Capture the cell that displays the provided text and extract its [X, Y] central coordinate. 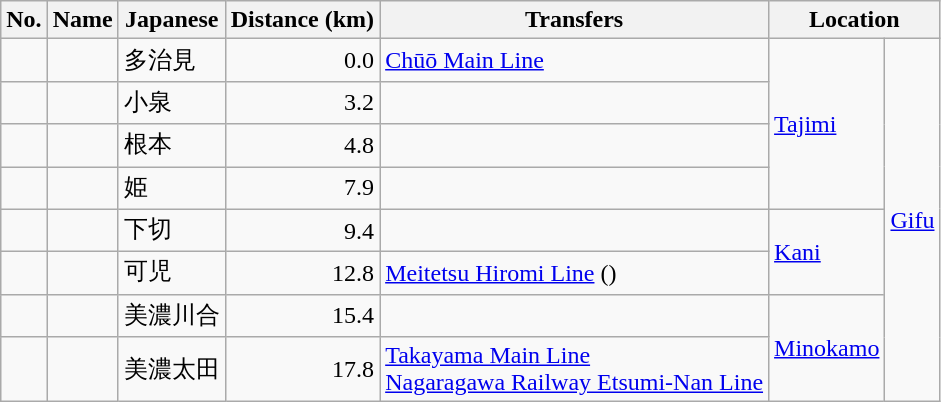
Transfers [574, 20]
4.8 [302, 146]
Takayama Main LineNagaragawa Railway Etsumi-Nan Line [574, 370]
Chūō Main Line [574, 60]
0.0 [302, 60]
Name [82, 20]
多治見 [172, 60]
15.4 [302, 316]
小泉 [172, 102]
7.9 [302, 188]
Tajimi [827, 124]
Distance (km) [302, 20]
可児 [172, 274]
Minokamo [827, 348]
根本 [172, 146]
17.8 [302, 370]
下切 [172, 230]
No. [24, 20]
12.8 [302, 274]
Location [854, 20]
Gifu [912, 220]
Japanese [172, 20]
Meitetsu Hiromi Line () [574, 274]
美濃太田 [172, 370]
美濃川合 [172, 316]
9.4 [302, 230]
3.2 [302, 102]
Kani [827, 252]
姫 [172, 188]
